Detect which cell encompasses the target text, then output its [x, y] center coordinate. 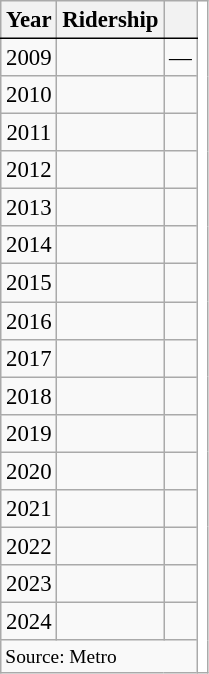
2014 [29, 245]
2016 [29, 321]
2022 [29, 546]
2017 [29, 358]
2021 [29, 509]
2020 [29, 471]
Ridership [110, 20]
2011 [29, 133]
Year [29, 20]
2015 [29, 283]
— [180, 58]
2018 [29, 396]
2024 [29, 621]
Source: Metro [99, 656]
2023 [29, 584]
2019 [29, 433]
2010 [29, 95]
2009 [29, 58]
2012 [29, 170]
2013 [29, 208]
